Extract the [X, Y] coordinate from the center of the cell holding the provided text.  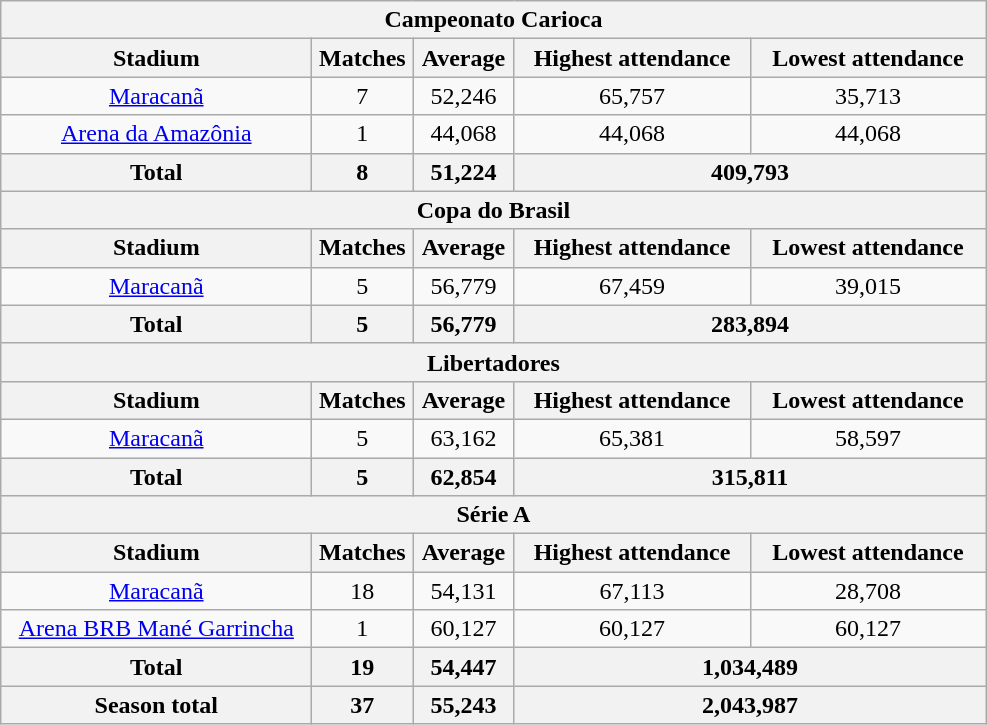
Arena BRB Mané Garrincha [156, 629]
409,793 [750, 172]
283,894 [750, 324]
52,246 [464, 96]
19 [362, 667]
Série A [494, 515]
8 [362, 172]
18 [362, 591]
7 [362, 96]
54,131 [464, 591]
28,708 [868, 591]
37 [362, 705]
62,854 [464, 477]
315,811 [750, 477]
51,224 [464, 172]
Copa do Brasil [494, 210]
63,162 [464, 438]
2,043,987 [750, 705]
Libertadores [494, 362]
55,243 [464, 705]
67,113 [632, 591]
54,447 [464, 667]
Season total [156, 705]
58,597 [868, 438]
65,757 [632, 96]
Campeonato Carioca [494, 20]
65,381 [632, 438]
1,034,489 [750, 667]
67,459 [632, 286]
Arena da Amazônia [156, 134]
35,713 [868, 96]
39,015 [868, 286]
